Pinpoint the cell where the given text exists, returning its (X, Y) midpoint coordinate. 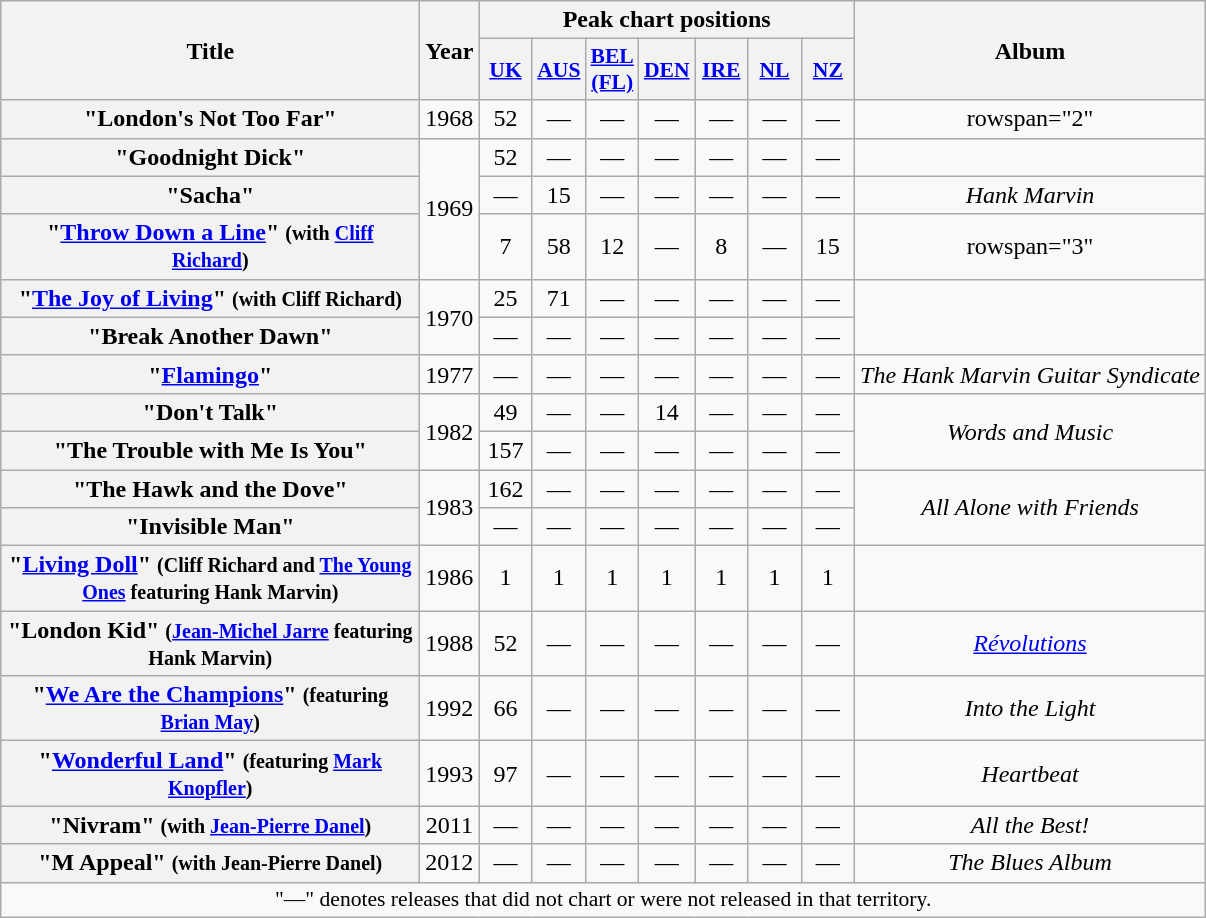
1983 (450, 508)
NL (774, 70)
"The Joy of Living" (with Cliff Richard) (210, 298)
157 (506, 450)
12 (612, 246)
The Blues Album (1030, 863)
All Alone with Friends (1030, 508)
2012 (450, 863)
25 (506, 298)
1992 (450, 708)
The Hank Marvin Guitar Syndicate (1030, 374)
8 (722, 246)
rowspan="3" (1030, 246)
BEL(FL) (612, 70)
NZ (828, 70)
"London Kid" (Jean-Michel Jarre featuring Hank Marvin) (210, 644)
"The Hawk and the Dove" (210, 489)
"M Appeal" (with Jean-Pierre Danel) (210, 863)
"The Trouble with Me Is You" (210, 450)
"London's Not Too Far" (210, 119)
rowspan="2" (1030, 119)
14 (667, 412)
7 (506, 246)
Title (210, 50)
"Flamingo" (210, 374)
1968 (450, 119)
1982 (450, 431)
DEN (667, 70)
"Break Another Dawn" (210, 336)
"Invisible Man" (210, 527)
AUS (558, 70)
Into the Light (1030, 708)
49 (506, 412)
"Goodnight Dick" (210, 157)
"Wonderful Land" (featuring Mark Knopfler) (210, 774)
Hank Marvin (1030, 195)
1993 (450, 774)
97 (506, 774)
1970 (450, 317)
1969 (450, 208)
Year (450, 50)
Heartbeat (1030, 774)
162 (506, 489)
"—" denotes releases that did not chart or were not released in that territory. (604, 900)
Peak chart positions (667, 20)
"Throw Down a Line" (with Cliff Richard) (210, 246)
1986 (450, 578)
IRE (722, 70)
1977 (450, 374)
"Living Doll" (Cliff Richard and The Young Ones featuring Hank Marvin) (210, 578)
All the Best! (1030, 825)
Words and Music (1030, 431)
Révolutions (1030, 644)
Album (1030, 50)
"Sacha" (210, 195)
"We Are the Champions" (featuring Brian May) (210, 708)
"Nivram" (with Jean-Pierre Danel) (210, 825)
1988 (450, 644)
UK (506, 70)
58 (558, 246)
71 (558, 298)
66 (506, 708)
"Don't Talk" (210, 412)
2011 (450, 825)
